Locate the cell with the specified text and output its (X, Y) center coordinate. 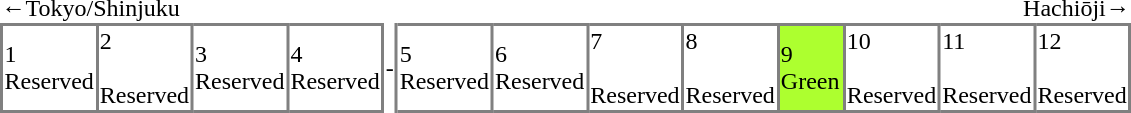
11Reserved (988, 68)
1Reserved (49, 68)
4Reserved (336, 68)
5Reserved (446, 68)
- (391, 68)
8Reserved (732, 68)
6Reserved (540, 68)
12Reserved (1084, 68)
7Reserved (636, 68)
9Green (812, 68)
10Reserved (892, 68)
2Reserved (146, 68)
3Reserved (242, 68)
